Scan for the cell matching the given text and deliver its (x, y) coordinate at center. 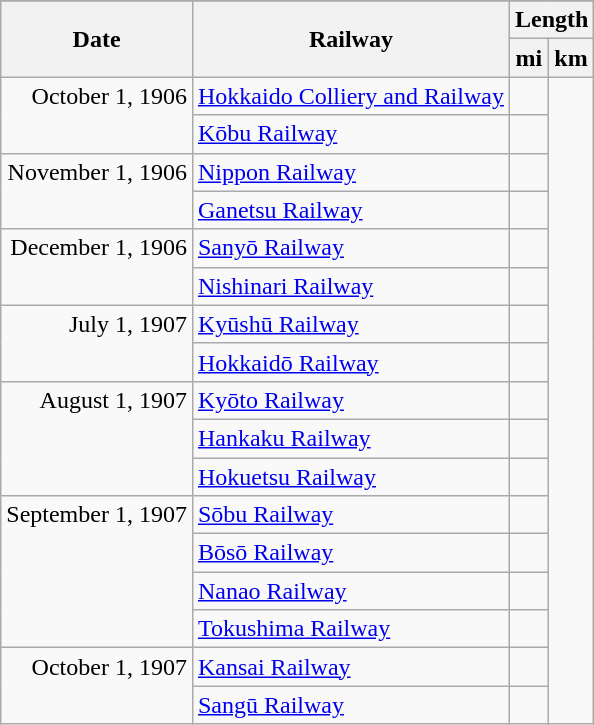
Sanyō Railway (350, 248)
mi (528, 58)
Tokushima Railway (350, 629)
August 1, 1907 (97, 438)
Hokkaidō Railway (350, 362)
Sōbu Railway (350, 515)
Nippon Railway (350, 172)
September 1, 1907 (97, 572)
Railway (350, 39)
Nanao Railway (350, 591)
Kōbu Railway (350, 134)
Bōsō Railway (350, 553)
October 1, 1906 (97, 115)
km (571, 58)
Kyūshū Railway (350, 324)
October 1, 1907 (97, 686)
Hokkaido Colliery and Railway (350, 96)
November 1, 1906 (97, 191)
Hankaku Railway (350, 438)
Ganetsu Railway (350, 210)
Nishinari Railway (350, 286)
July 1, 1907 (97, 343)
Sangū Railway (350, 705)
Kyōto Railway (350, 400)
December 1, 1906 (97, 267)
Kansai Railway (350, 667)
Hokuetsu Railway (350, 477)
Date (97, 39)
Length (551, 20)
